Scan for the cell matching the given text and deliver its [X, Y] coordinate at center. 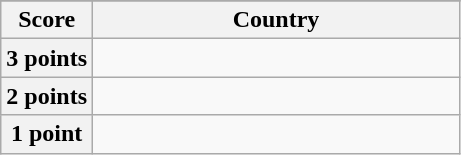
Score [47, 20]
2 points [47, 96]
1 point [47, 134]
3 points [47, 58]
Country [276, 20]
